Capture the cell that displays the provided text and extract its (X, Y) central coordinate. 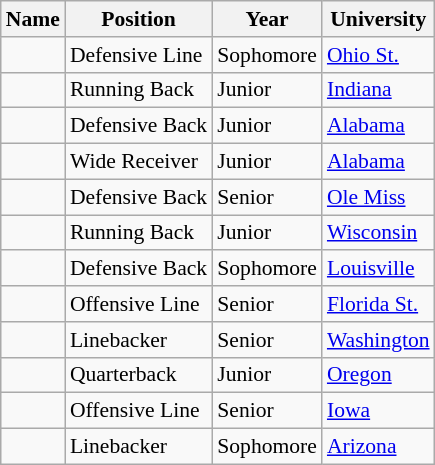
Ohio St. (378, 55)
Wide Receiver (138, 162)
Position (138, 19)
Arizona (378, 447)
Louisville (378, 269)
Indiana (378, 90)
Name (33, 19)
Ole Miss (378, 197)
Defensive Line (138, 55)
Wisconsin (378, 233)
Iowa (378, 411)
University (378, 19)
Quarterback (138, 375)
Oregon (378, 375)
Florida St. (378, 304)
Year (267, 19)
Washington (378, 340)
